Return [x, y] of the center of cell containing provided text 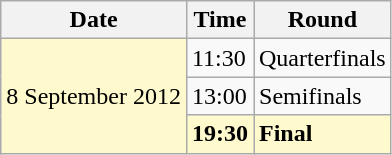
19:30 [220, 134]
Time [220, 20]
11:30 [220, 58]
8 September 2012 [94, 96]
13:00 [220, 96]
Quarterfinals [323, 58]
Date [94, 20]
Semifinals [323, 96]
Final [323, 134]
Round [323, 20]
